Identify which cell holds the provided text, then report its (x, y) central coordinate. 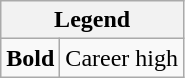
Career high (122, 58)
Legend (92, 20)
Bold (30, 58)
